Extract the [x, y] coordinate from the center of the cell holding the provided text.  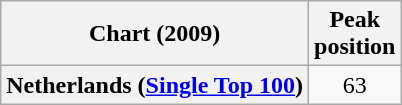
Chart (2009) [155, 34]
63 [355, 85]
Peakposition [355, 34]
Netherlands (Single Top 100) [155, 85]
